Search for the cell housing the specified text and yield its (X, Y) center coordinate. 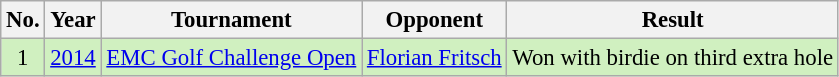
Opponent (434, 20)
Won with birdie on third extra hole (672, 58)
Tournament (232, 20)
Result (672, 20)
EMC Golf Challenge Open (232, 58)
No. (23, 20)
Year (73, 20)
Florian Fritsch (434, 58)
2014 (73, 58)
1 (23, 58)
